Scan for the cell matching the given text and deliver its (x, y) coordinate at center. 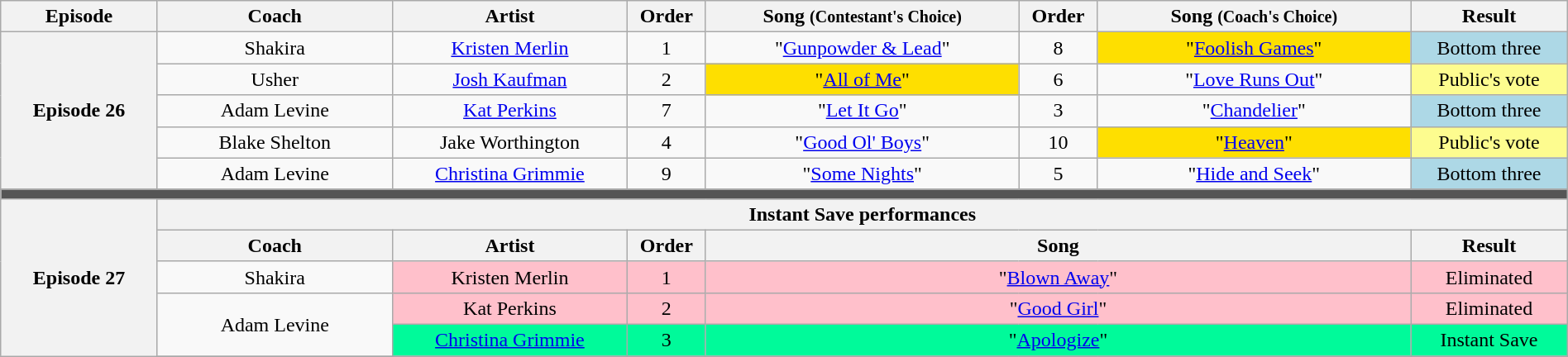
"Let It Go" (862, 111)
6 (1059, 79)
Song (Coach's Choice) (1254, 17)
Song (1058, 245)
"Love Runs Out" (1254, 79)
"All of Me" (862, 79)
"Apologize" (1058, 340)
Episode 26 (79, 111)
Instant Save (1489, 340)
Blake Shelton (275, 142)
7 (667, 111)
"Gunpowder & Lead" (862, 48)
8 (1059, 48)
4 (667, 142)
9 (667, 174)
Jake Worthington (509, 142)
10 (1059, 142)
Episode (79, 17)
"Heaven" (1254, 142)
Usher (275, 79)
Song (Contestant's Choice) (862, 17)
"Chandelier" (1254, 111)
Instant Save performances (862, 214)
"Blown Away" (1058, 277)
Josh Kaufman (509, 79)
"Hide and Seek" (1254, 174)
"Good Girl" (1058, 308)
5 (1059, 174)
"Good Ol' Boys" (862, 142)
"Foolish Games" (1254, 48)
"Some Nights" (862, 174)
Episode 27 (79, 277)
